Return the (X, Y) coordinate for the center point of the cell that contains the specified text.  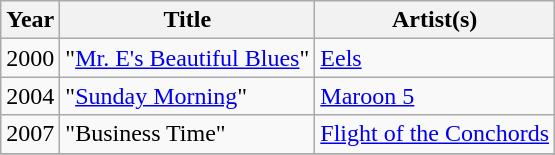
2007 (30, 134)
"Sunday Morning" (188, 96)
Eels (435, 58)
"Mr. E's Beautiful Blues" (188, 58)
"Business Time" (188, 134)
Maroon 5 (435, 96)
Artist(s) (435, 20)
Year (30, 20)
Title (188, 20)
Flight of the Conchords (435, 134)
2000 (30, 58)
2004 (30, 96)
